Identify which cell holds the provided text, then report its (x, y) central coordinate. 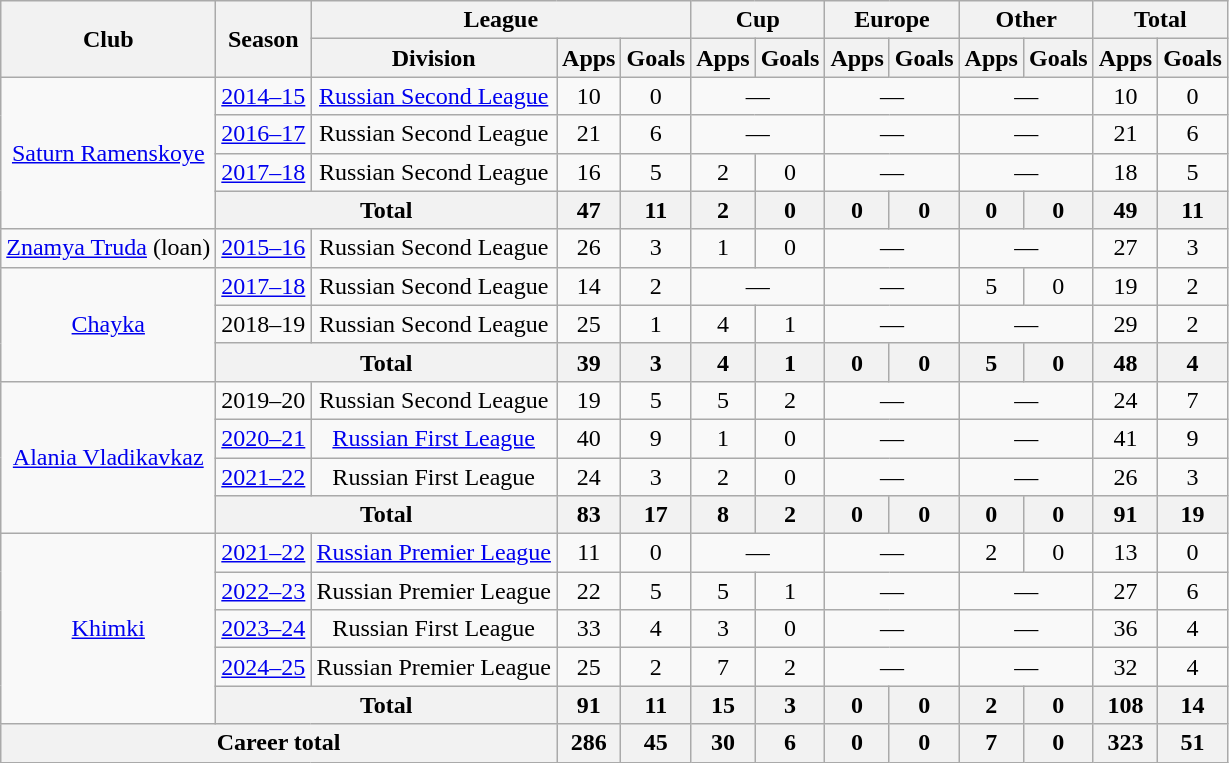
15 (723, 705)
39 (589, 362)
Saturn Ramenskoye (108, 153)
30 (723, 743)
Europe (892, 20)
2016–17 (264, 134)
49 (1125, 210)
2019–20 (264, 400)
36 (1125, 629)
16 (589, 172)
48 (1125, 362)
2024–25 (264, 667)
33 (589, 629)
Cup (758, 20)
45 (656, 743)
2022–23 (264, 591)
2023–24 (264, 629)
League (501, 20)
Khimki (108, 629)
Division (434, 58)
2020–21 (264, 438)
286 (589, 743)
83 (589, 515)
Season (264, 39)
40 (589, 438)
Alania Vladikavkaz (108, 457)
13 (1125, 553)
17 (656, 515)
2018–19 (264, 324)
Chayka (108, 324)
2014–15 (264, 96)
18 (1125, 172)
Club (108, 39)
29 (1125, 324)
32 (1125, 667)
Znamya Truda (loan) (108, 248)
108 (1125, 705)
47 (589, 210)
Career total (279, 743)
8 (723, 515)
22 (589, 591)
41 (1125, 438)
Other (1026, 20)
51 (1193, 743)
323 (1125, 743)
2015–16 (264, 248)
